Scan for the cell matching the given text and deliver its (x, y) coordinate at center. 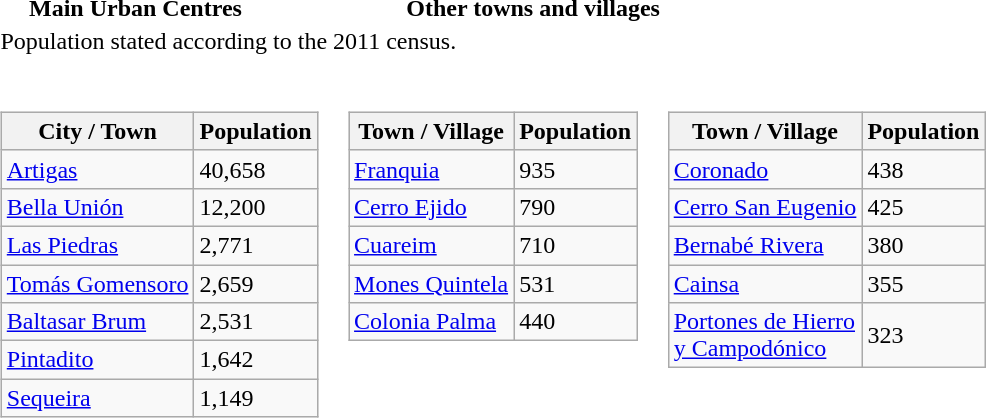
Colonia Palma (432, 322)
2,659 (256, 283)
531 (576, 283)
380 (924, 245)
355 (924, 283)
710 (576, 245)
12,200 (256, 207)
1,642 (256, 360)
Pintadito (98, 360)
790 (576, 207)
Portones de Hierroy Campodónico (765, 336)
1,149 (256, 398)
Cerro Ejido (432, 207)
Sequeira (98, 398)
440 (576, 322)
323 (924, 336)
935 (576, 169)
Baltasar Brum (98, 322)
Coronado (765, 169)
Las Piedras (98, 245)
2,771 (256, 245)
Cuareim (432, 245)
2,531 (256, 322)
Tomás Gomensoro (98, 283)
Bernabé Rivera (765, 245)
425 (924, 207)
City / Town (98, 131)
Bella Unión (98, 207)
Artigas (98, 169)
Franquia (432, 169)
Cainsa (765, 283)
Cerro San Eugenio (765, 207)
Mones Quintela (432, 283)
40,658 (256, 169)
438 (924, 169)
